For the text-containing cell, return its midpoint in (X, Y) coordinate format. 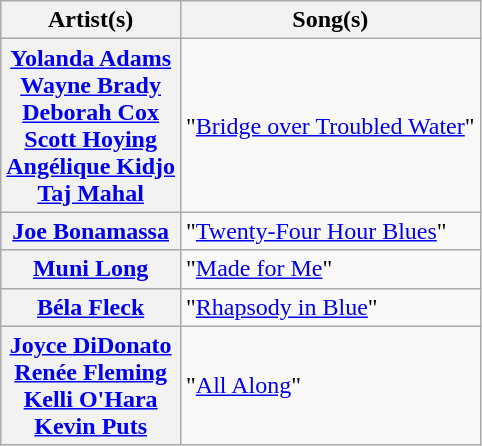
Song(s) (331, 20)
"Made for Me" (331, 269)
Béla Fleck (91, 307)
"Rhapsody in Blue" (331, 307)
Artist(s) (91, 20)
"All Along" (331, 386)
Joe Bonamassa (91, 231)
Muni Long (91, 269)
Yolanda AdamsWayne BradyDeborah CoxScott HoyingAngélique KidjoTaj Mahal (91, 126)
"Bridge over Troubled Water" (331, 126)
Joyce DiDonatoRenée FlemingKelli O'HaraKevin Puts (91, 386)
"Twenty-Four Hour Blues" (331, 231)
